Return [x, y] of the center of cell containing provided text 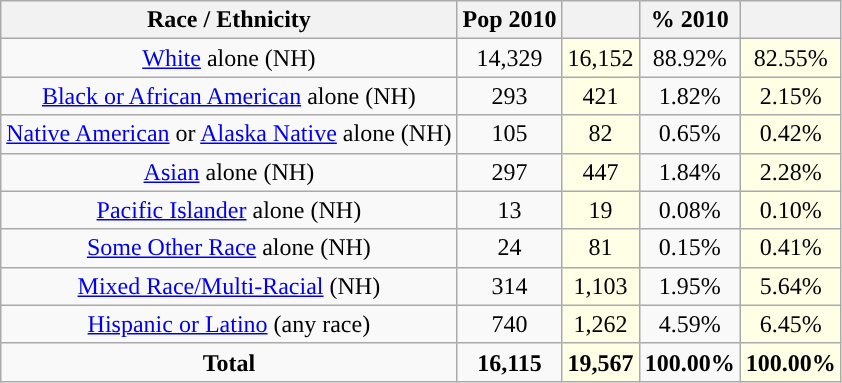
6.45% [790, 324]
% 2010 [690, 20]
297 [510, 172]
19 [600, 210]
24 [510, 248]
Some Other Race alone (NH) [229, 248]
Pacific Islander alone (NH) [229, 210]
16,152 [600, 58]
1,103 [600, 286]
81 [600, 248]
740 [510, 324]
82 [600, 134]
Native American or Alaska Native alone (NH) [229, 134]
0.10% [790, 210]
1.95% [690, 286]
0.42% [790, 134]
16,115 [510, 362]
Total [229, 362]
4.59% [690, 324]
19,567 [600, 362]
2.15% [790, 96]
Mixed Race/Multi-Racial (NH) [229, 286]
105 [510, 134]
2.28% [790, 172]
0.15% [690, 248]
Hispanic or Latino (any race) [229, 324]
13 [510, 210]
421 [600, 96]
314 [510, 286]
0.65% [690, 134]
14,329 [510, 58]
Asian alone (NH) [229, 172]
0.41% [790, 248]
Black or African American alone (NH) [229, 96]
293 [510, 96]
Pop 2010 [510, 20]
Race / Ethnicity [229, 20]
447 [600, 172]
1.84% [690, 172]
88.92% [690, 58]
1.82% [690, 96]
82.55% [790, 58]
0.08% [690, 210]
1,262 [600, 324]
5.64% [790, 286]
White alone (NH) [229, 58]
